Detect which cell encompasses the target text, then output its (x, y) center coordinate. 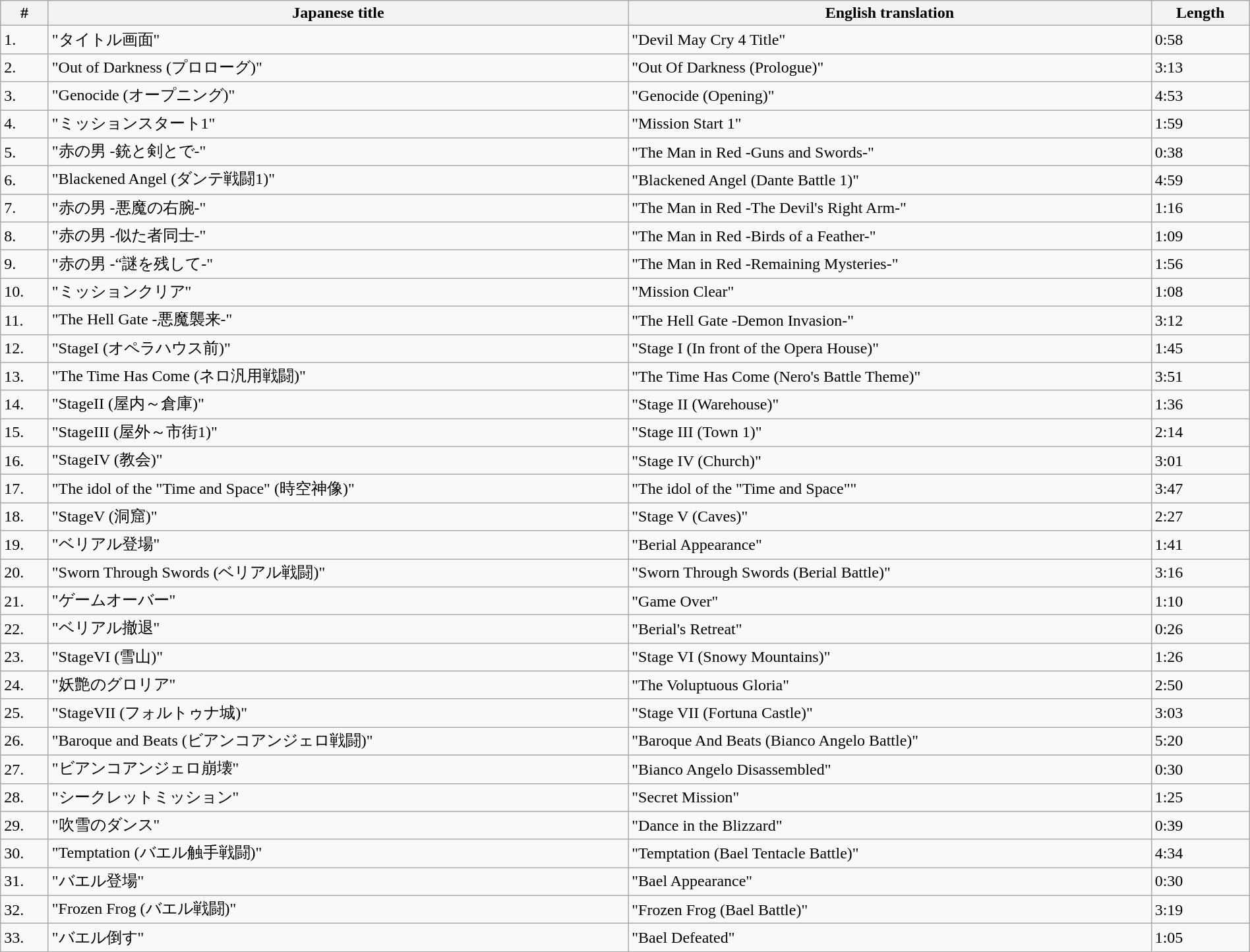
"The Hell Gate -悪魔襲来-" (338, 320)
"The idol of the "Time and Space"" (890, 489)
9. (25, 264)
3:01 (1200, 460)
"Bael Appearance" (890, 882)
"The Man in Red -The Devil's Right Arm-" (890, 208)
"Out of Darkness (プロローグ)" (338, 67)
3:19 (1200, 910)
1:26 (1200, 657)
17. (25, 489)
3:51 (1200, 377)
"赤の男 -似た者同士-" (338, 236)
"Temptation (バエル触手戦闘)" (338, 853)
33. (25, 937)
"StageIV (教会)" (338, 460)
"Dance in the Blizzard" (890, 825)
3:16 (1200, 574)
"The Hell Gate -Demon Invasion-" (890, 320)
"Secret Mission" (890, 798)
"Stage V (Caves)" (890, 517)
4:34 (1200, 853)
"吹雪のダンス" (338, 825)
"Game Over" (890, 601)
"ゲームオーバー" (338, 601)
2:14 (1200, 432)
5:20 (1200, 741)
11. (25, 320)
Length (1200, 13)
English translation (890, 13)
1:25 (1200, 798)
1:45 (1200, 348)
"Stage II (Warehouse)" (890, 405)
1:16 (1200, 208)
"Berial's Retreat" (890, 629)
15. (25, 432)
26. (25, 741)
18. (25, 517)
Japanese title (338, 13)
0:39 (1200, 825)
"ミッションクリア" (338, 293)
"Stage VII (Fortuna Castle)" (890, 713)
"Baroque and Beats (ビアンコアンジェロ戦闘)" (338, 741)
27. (25, 769)
"Berial Appearance" (890, 545)
"The Man in Red -Birds of a Feather-" (890, 236)
2:50 (1200, 686)
10. (25, 293)
16. (25, 460)
"The Time Has Come (ネロ汎用戦闘)" (338, 377)
"Genocide (Opening)" (890, 96)
2:27 (1200, 517)
"The idol of the "Time and Space" (時空神像)" (338, 489)
"StageVI (雪山)" (338, 657)
3:13 (1200, 67)
1:10 (1200, 601)
0:38 (1200, 152)
24. (25, 686)
7. (25, 208)
"Sworn Through Swords (Berial Battle)" (890, 574)
"赤の男 -銃と剣とで-" (338, 152)
1:59 (1200, 124)
1. (25, 40)
20. (25, 574)
"StageVII (フォルトゥナ城)" (338, 713)
1:05 (1200, 937)
"Blackened Angel (Dante Battle 1)" (890, 181)
1:09 (1200, 236)
1:56 (1200, 264)
21. (25, 601)
"The Man in Red -Guns and Swords-" (890, 152)
3:12 (1200, 320)
30. (25, 853)
8. (25, 236)
5. (25, 152)
"Stage III (Town 1)" (890, 432)
3:47 (1200, 489)
"ベリアル登場" (338, 545)
"Stage IV (Church)" (890, 460)
25. (25, 713)
1:08 (1200, 293)
# (25, 13)
"赤の男 -“謎を残して-" (338, 264)
"赤の男 -悪魔の右腕-" (338, 208)
"Baroque And Beats (Bianco Angelo Battle)" (890, 741)
29. (25, 825)
32. (25, 910)
"Bianco Angelo Disassembled" (890, 769)
"ベリアル撤退" (338, 629)
"The Voluptuous Gloria" (890, 686)
"The Man in Red -Remaining Mysteries-" (890, 264)
4:59 (1200, 181)
"Blackened Angel (ダンテ戦闘1)" (338, 181)
"ビアンコアンジェロ崩壊" (338, 769)
"StageII (屋内～倉庫)" (338, 405)
"The Time Has Come (Nero's Battle Theme)" (890, 377)
"Temptation (Bael Tentacle Battle)" (890, 853)
"Stage I (In front of the Opera House)" (890, 348)
"Frozen Frog (バエル戦闘)" (338, 910)
"Mission Start 1" (890, 124)
"シークレットミッション" (338, 798)
2. (25, 67)
28. (25, 798)
12. (25, 348)
"バエル登場" (338, 882)
"StageI (オペラハウス前)" (338, 348)
"Frozen Frog (Bael Battle)" (890, 910)
"ミッションスタート1" (338, 124)
3. (25, 96)
"バエル倒す" (338, 937)
"StageV (洞窟)" (338, 517)
0:26 (1200, 629)
14. (25, 405)
"Out Of Darkness (Prologue)" (890, 67)
6. (25, 181)
23. (25, 657)
0:58 (1200, 40)
4:53 (1200, 96)
22. (25, 629)
"Devil May Cry 4 Title" (890, 40)
"Bael Defeated" (890, 937)
13. (25, 377)
"Genocide (オープニング)" (338, 96)
4. (25, 124)
"Sworn Through Swords (ベリアル戦闘)" (338, 574)
"StageIII (屋外～市街1)" (338, 432)
3:03 (1200, 713)
"妖艶のグロリア" (338, 686)
1:36 (1200, 405)
1:41 (1200, 545)
31. (25, 882)
"タイトル画面" (338, 40)
19. (25, 545)
"Mission Clear" (890, 293)
"Stage VI (Snowy Mountains)" (890, 657)
